From the cell containing the given text, extract its center point as (x, y) coordinate. 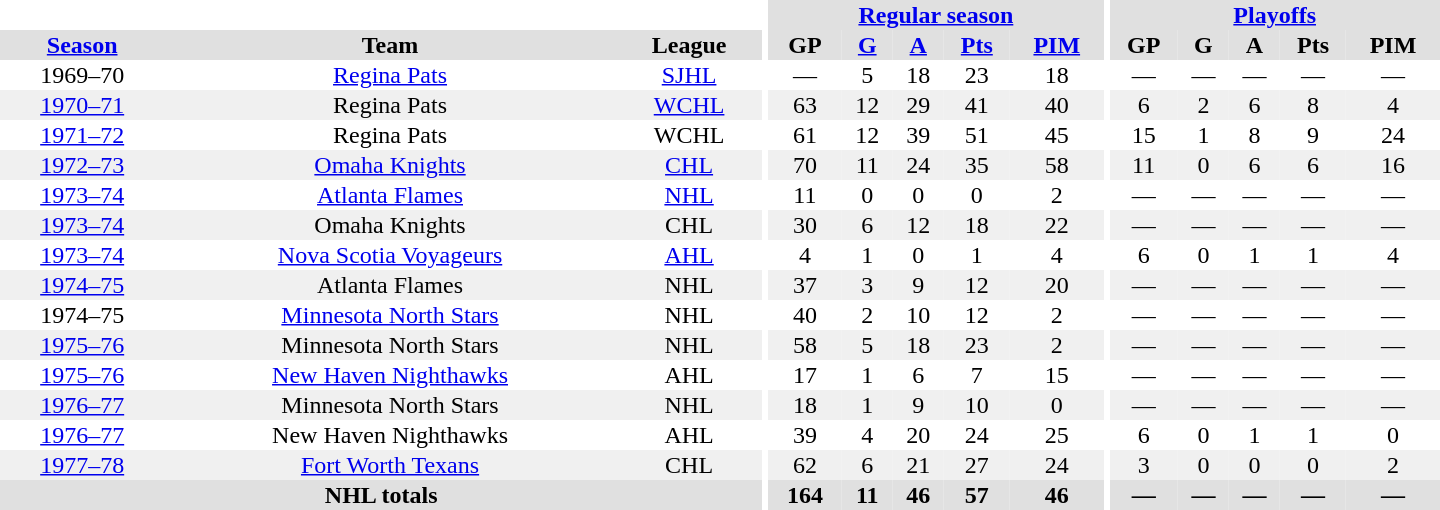
Season (82, 45)
NHL totals (381, 495)
21 (918, 465)
16 (1393, 165)
Playoffs (1274, 15)
41 (977, 105)
Nova Scotia Voyageurs (390, 255)
25 (1057, 435)
29 (918, 105)
1972–73 (82, 165)
35 (977, 165)
Regular season (936, 15)
1971–72 (82, 135)
62 (805, 465)
SJHL (690, 75)
70 (805, 165)
7 (977, 375)
57 (977, 495)
1969–70 (82, 75)
Fort Worth Texans (390, 465)
22 (1057, 225)
1970–71 (82, 105)
51 (977, 135)
45 (1057, 135)
Team (390, 45)
30 (805, 225)
League (690, 45)
37 (805, 285)
1977–78 (82, 465)
17 (805, 375)
61 (805, 135)
63 (805, 105)
27 (977, 465)
164 (805, 495)
